Identify which cell holds the provided text, then report its [X, Y] central coordinate. 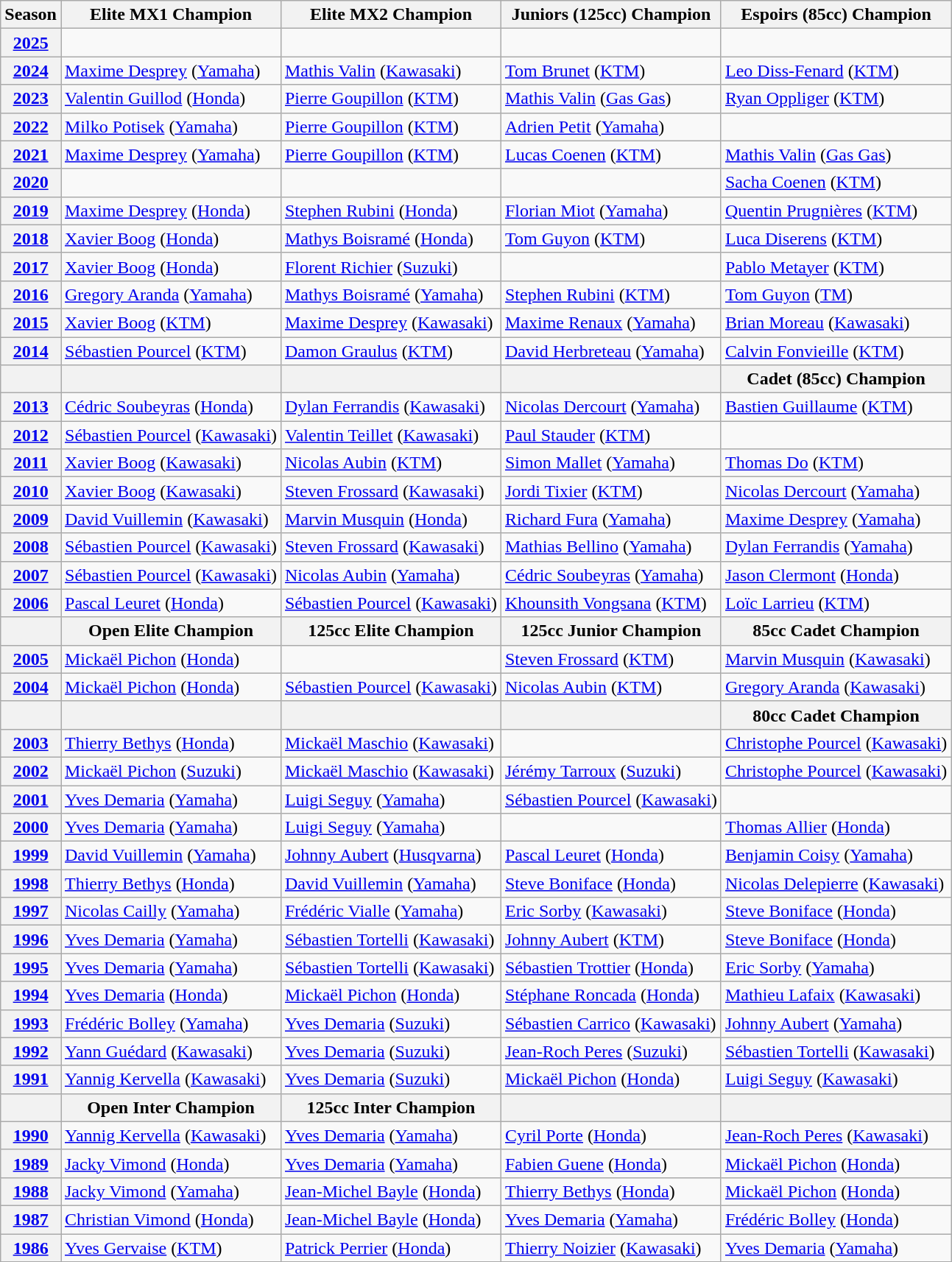
1999 [31, 856]
Maxime Renaux (Yamaha) [611, 322]
Quentin Prugnières (KTM) [836, 211]
Thomas Do (KTM) [836, 463]
Damon Graulus (KTM) [390, 351]
Eric Sorby (Yamaha) [836, 967]
1990 [31, 1135]
1998 [31, 884]
Thomas Allier (Honda) [836, 828]
Richard Fura (Yamaha) [611, 519]
Cadet (85cc) Champion [836, 379]
2017 [31, 267]
Ryan Oppliger (KTM) [836, 99]
Jean-Roch Peres (Kawasaki) [836, 1135]
Sébastien Carrico (Kawasaki) [611, 1023]
2003 [31, 743]
Eric Sorby (Kawasaki) [611, 912]
2022 [31, 127]
1995 [31, 967]
Mathys Boisramé (Yamaha) [390, 295]
Khounsith Vongsana (KTM) [611, 603]
Nicolas Cailly (Yamaha) [171, 912]
Yves Demaria (Honda) [171, 995]
Frédéric Bolley (Honda) [836, 1219]
Mathias Bellino (Yamaha) [611, 547]
Nicolas Delepierre (Kawasaki) [836, 884]
2007 [31, 575]
Cédric Soubeyras (Honda) [171, 407]
Steven Frossard (KTM) [611, 659]
2004 [31, 687]
2018 [31, 239]
2006 [31, 603]
2015 [31, 322]
Open Elite Champion [171, 631]
Stéphane Roncada (Honda) [611, 995]
1989 [31, 1163]
Leo Diss-Fenard (KTM) [836, 71]
Patrick Perrier (Honda) [390, 1248]
Florent Richier (Suzuki) [390, 267]
Dylan Ferrandis (Kawasaki) [390, 407]
Maxime Desprey (Honda) [171, 211]
Bastien Guillaume (KTM) [836, 407]
2021 [31, 155]
Tom Guyon (TM) [836, 295]
125cc Inter Champion [390, 1107]
Tom Brunet (KTM) [611, 71]
1986 [31, 1248]
125cc Junior Champion [611, 631]
Dylan Ferrandis (Yamaha) [836, 547]
Florian Miot (Yamaha) [611, 211]
Mathieu Lafaix (Kawasaki) [836, 995]
Cédric Soubeyras (Yamaha) [611, 575]
2016 [31, 295]
2001 [31, 799]
Jean-Roch Peres (Suzuki) [611, 1051]
125cc Elite Champion [390, 631]
Jason Clermont (Honda) [836, 575]
1991 [31, 1079]
Stephen Rubini (Honda) [390, 211]
Jacky Vimond (Honda) [171, 1163]
2010 [31, 491]
Johnny Aubert (Yamaha) [836, 1023]
1988 [31, 1191]
1987 [31, 1219]
2005 [31, 659]
Sébastien Trottier (Honda) [611, 967]
1993 [31, 1023]
Loïc Larrieu (KTM) [836, 603]
Nicolas Aubin (Yamaha) [390, 575]
Sacha Coenen (KTM) [836, 183]
Simon Mallet (Yamaha) [611, 463]
Lucas Coenen (KTM) [611, 155]
Johnny Aubert (Husqvarna) [390, 856]
Open Inter Champion [171, 1107]
Christian Vimond (Honda) [171, 1219]
Adrien Petit (Yamaha) [611, 127]
Frédéric Vialle (Yamaha) [390, 912]
2014 [31, 351]
Paul Stauder (KTM) [611, 435]
1994 [31, 995]
Elite MX1 Champion [171, 15]
2020 [31, 183]
2008 [31, 547]
Frédéric Bolley (Yamaha) [171, 1023]
2000 [31, 828]
Pablo Metayer (KTM) [836, 267]
Elite MX2 Champion [390, 15]
Milko Potisek (Yamaha) [171, 127]
2024 [31, 71]
1997 [31, 912]
2013 [31, 407]
80cc Cadet Champion [836, 715]
Johnny Aubert (KTM) [611, 940]
1996 [31, 940]
Maxime Desprey (Kawasaki) [390, 322]
Yves Gervaise (KTM) [171, 1248]
David Vuillemin (Kawasaki) [171, 519]
2009 [31, 519]
David Herbreteau (Yamaha) [611, 351]
Jacky Vimond (Yamaha) [171, 1191]
Fabien Guene (Honda) [611, 1163]
Calvin Fonvieille (KTM) [836, 351]
Sébastien Pourcel (KTM) [171, 351]
Mickaël Pichon (Suzuki) [171, 771]
Tom Guyon (KTM) [611, 239]
Cyril Porte (Honda) [611, 1135]
2002 [31, 771]
2019 [31, 211]
2025 [31, 43]
Season [31, 15]
85cc Cadet Champion [836, 631]
Valentin Guillod (Honda) [171, 99]
Luca Diserens (KTM) [836, 239]
Brian Moreau (Kawasaki) [836, 322]
Juniors (125cc) Champion [611, 15]
Marvin Musquin (Honda) [390, 519]
2012 [31, 435]
Jérémy Tarroux (Suzuki) [611, 771]
2023 [31, 99]
Benjamin Coisy (Yamaha) [836, 856]
Espoirs (85cc) Champion [836, 15]
Valentin Teillet (Kawasaki) [390, 435]
Thierry Noizier (Kawasaki) [611, 1248]
1992 [31, 1051]
Jordi Tixier (KTM) [611, 491]
Gregory Aranda (Yamaha) [171, 295]
2011 [31, 463]
Stephen Rubini (KTM) [611, 295]
Mathys Boisramé (Honda) [390, 239]
Mathis Valin (Kawasaki) [390, 71]
Marvin Musquin (Kawasaki) [836, 659]
Yann Guédard (Kawasaki) [171, 1051]
Xavier Boog (KTM) [171, 322]
Luigi Seguy (Kawasaki) [836, 1079]
Gregory Aranda (Kawasaki) [836, 687]
